For the text-containing cell, return its midpoint in [X, Y] coordinate format. 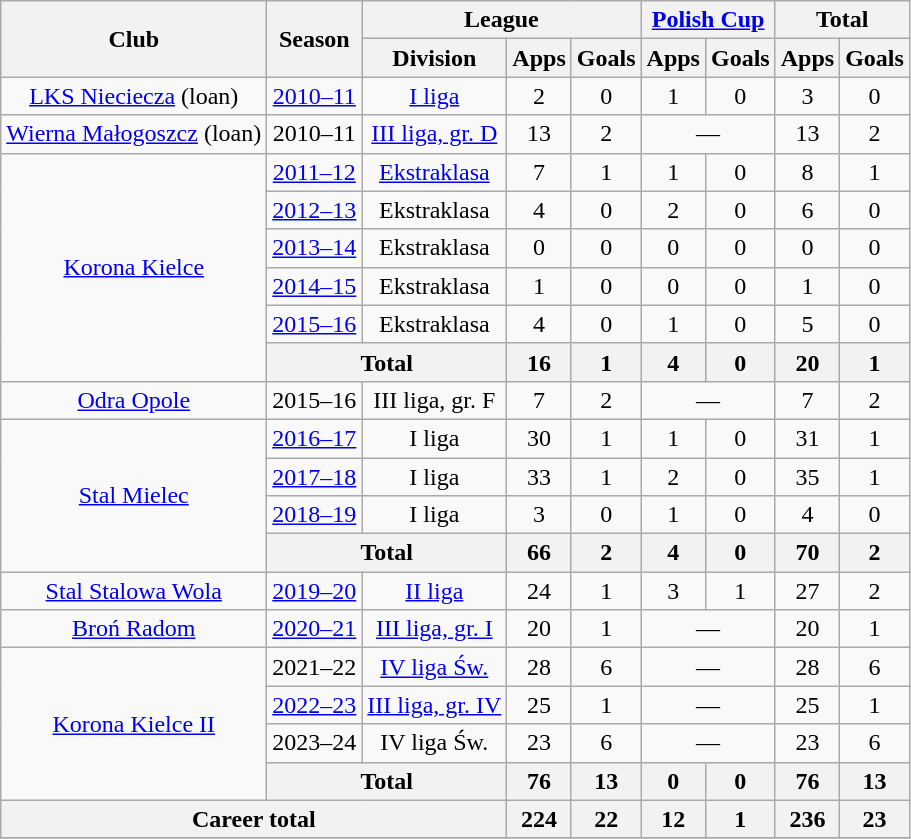
2023–24 [314, 743]
2018–19 [314, 515]
Division [434, 58]
70 [807, 553]
Stal Stalowa Wola [134, 591]
22 [606, 819]
III liga, gr. IV [434, 705]
III liga, gr. F [434, 400]
Stal Mielec [134, 495]
III liga, gr. I [434, 629]
II liga [434, 591]
2011–12 [314, 172]
2014–15 [314, 286]
224 [539, 819]
2012–13 [314, 210]
Korona Kielce II [134, 724]
16 [539, 362]
35 [807, 477]
2017–18 [314, 477]
8 [807, 172]
30 [539, 438]
Polish Cup [708, 20]
LKS Nieciecza (loan) [134, 96]
2022–23 [314, 705]
12 [673, 819]
2013–14 [314, 248]
Club [134, 39]
31 [807, 438]
2019–20 [314, 591]
24 [539, 591]
Career total [254, 819]
Broń Radom [134, 629]
2020–21 [314, 629]
Wierna Małogoszcz (loan) [134, 134]
5 [807, 324]
Odra Opole [134, 400]
33 [539, 477]
Season [314, 39]
66 [539, 553]
III liga, gr. D [434, 134]
Korona Kielce [134, 267]
League [502, 20]
2016–17 [314, 438]
2021–22 [314, 667]
236 [807, 819]
27 [807, 591]
